Pinpoint the cell where the given text exists, returning its [x, y] midpoint coordinate. 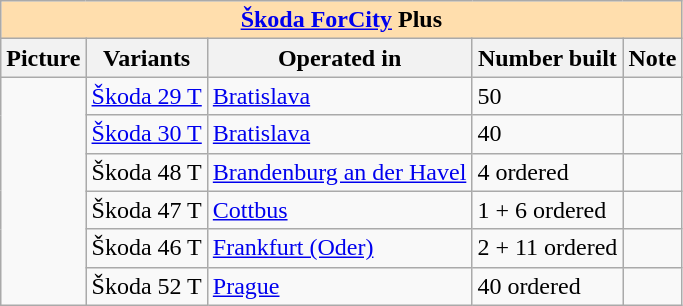
50 [548, 96]
Frankfurt (Oder) [340, 248]
40 ordered [548, 286]
Škoda 46 T [146, 248]
Škoda 48 T [146, 172]
2 + 11 ordered [548, 248]
Variants [146, 58]
Brandenburg an der Havel [340, 172]
Škoda ForCity Plus [342, 20]
1 + 6 ordered [548, 210]
Škoda 30 T [146, 134]
40 [548, 134]
Note [652, 58]
Picture [44, 58]
Prague [340, 286]
Operated in [340, 58]
Number built [548, 58]
Cottbus [340, 210]
Škoda 52 T [146, 286]
Škoda 29 T [146, 96]
4 ordered [548, 172]
Škoda 47 T [146, 210]
